Output the (X, Y) coordinate of the center of the cell containing the given text.  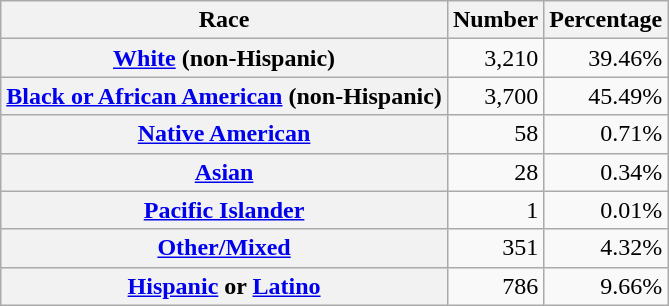
0.01% (606, 210)
Percentage (606, 20)
Race (224, 20)
45.49% (606, 96)
Asian (224, 172)
1 (495, 210)
58 (495, 134)
Number (495, 20)
9.66% (606, 286)
3,210 (495, 58)
351 (495, 248)
White (non-Hispanic) (224, 58)
4.32% (606, 248)
Native American (224, 134)
Pacific Islander (224, 210)
0.34% (606, 172)
0.71% (606, 134)
Hispanic or Latino (224, 286)
3,700 (495, 96)
Other/Mixed (224, 248)
Black or African American (non-Hispanic) (224, 96)
39.46% (606, 58)
786 (495, 286)
28 (495, 172)
